Scan for the cell matching the given text and deliver its (X, Y) coordinate at center. 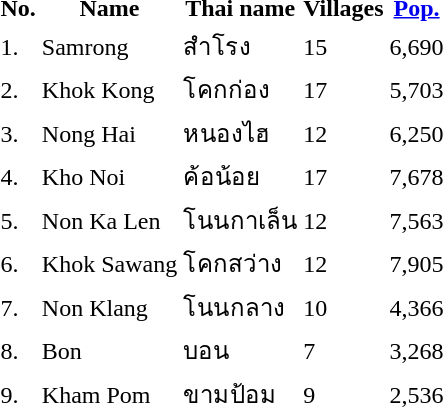
โคกสว่าง (240, 264)
บอน (240, 350)
สำโรง (240, 46)
Samrong (109, 46)
10 (344, 307)
ค้อน้อย (240, 176)
หนองไฮ (240, 133)
Nong Hai (109, 133)
Khok Kong (109, 90)
โคกก่อง (240, 90)
Bon (109, 350)
7 (344, 350)
โนนกาเล็น (240, 220)
Non Ka Len (109, 220)
15 (344, 46)
Non Klang (109, 307)
Kho Noi (109, 176)
โนนกลาง (240, 307)
Khok Sawang (109, 264)
